Determine the [X, Y] coordinate at the center of the cell enclosing the given text.  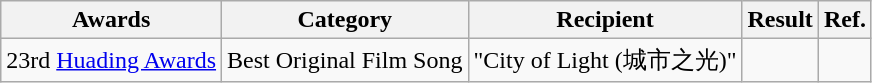
Awards [112, 20]
"City of Light (城市之光)" [605, 60]
Ref. [844, 20]
Category [345, 20]
Result [780, 20]
23rd Huading Awards [112, 60]
Recipient [605, 20]
Best Original Film Song [345, 60]
